Return (X, Y) of the center of cell containing provided text 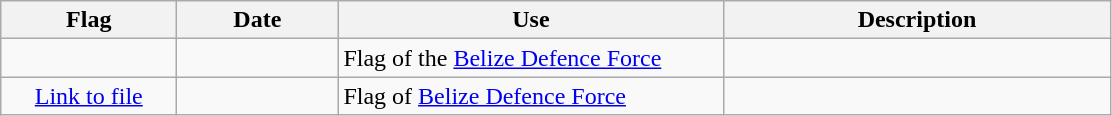
Date (258, 20)
Use (531, 20)
Flag of the Belize Defence Force (531, 58)
Flag (89, 20)
Description (917, 20)
Flag of Belize Defence Force (531, 96)
Link to file (89, 96)
